Locate the cell with the specified text and output its [x, y] center coordinate. 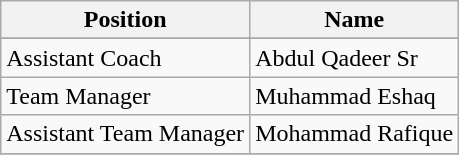
Abdul Qadeer Sr [354, 58]
Assistant Coach [126, 58]
Muhammad Eshaq [354, 96]
Team Manager [126, 96]
Name [354, 20]
Mohammad Rafique [354, 134]
Position [126, 20]
Assistant Team Manager [126, 134]
